Determine the [X, Y] coordinate at the center of the cell enclosing the given text.  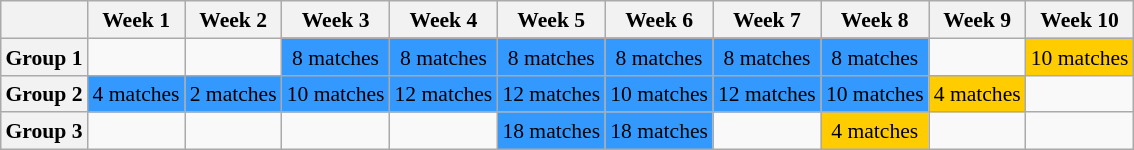
2 matches [234, 94]
Week 7 [767, 20]
Week 3 [336, 20]
Week 10 [1080, 20]
Week 8 [875, 20]
Week 4 [443, 20]
Week 1 [136, 20]
Week 2 [234, 20]
Group 3 [44, 130]
Week 9 [978, 20]
Week 5 [551, 20]
Week 6 [659, 20]
Group 2 [44, 94]
Group 1 [44, 56]
